Output the [X, Y] coordinate of the center of the cell containing the given text.  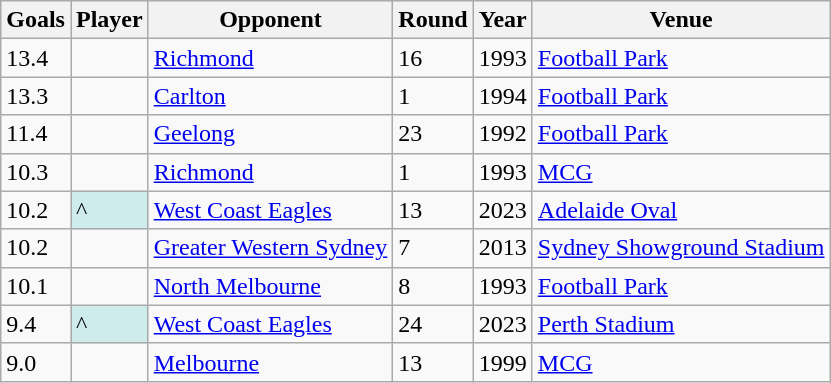
Player [109, 20]
1994 [502, 96]
11.4 [36, 134]
10.1 [36, 286]
2013 [502, 248]
Geelong [270, 134]
24 [433, 324]
Greater Western Sydney [270, 248]
Perth Stadium [681, 324]
Round [433, 20]
13.4 [36, 58]
Year [502, 20]
23 [433, 134]
Sydney Showground Stadium [681, 248]
10.3 [36, 172]
Venue [681, 20]
Opponent [270, 20]
7 [433, 248]
1999 [502, 362]
9.4 [36, 324]
1992 [502, 134]
Adelaide Oval [681, 210]
8 [433, 286]
9.0 [36, 362]
16 [433, 58]
Carlton [270, 96]
13.3 [36, 96]
North Melbourne [270, 286]
Melbourne [270, 362]
Goals [36, 20]
